Search for the cell housing the specified text and yield its (X, Y) center coordinate. 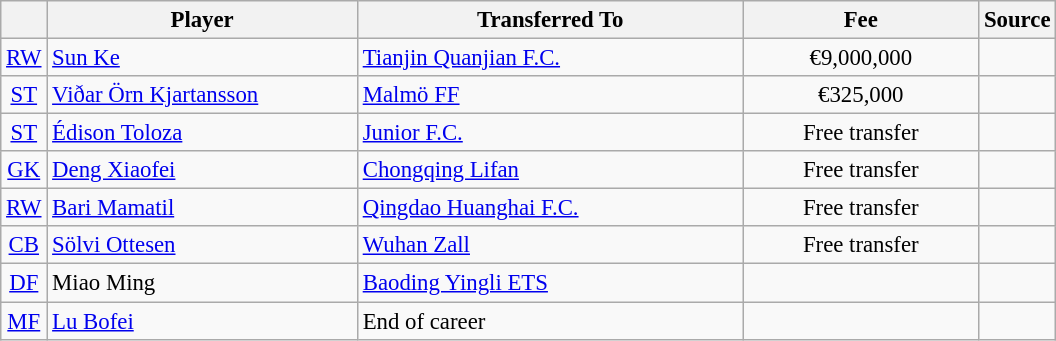
CB (24, 245)
Sölvi Ottesen (202, 245)
GK (24, 170)
€9,000,000 (861, 58)
Transferred To (550, 20)
Miao Ming (202, 283)
MF (24, 321)
Lu Bofei (202, 321)
Fee (861, 20)
Player (202, 20)
Baoding Yingli ETS (550, 283)
Source (1018, 20)
Viðar Örn Kjartansson (202, 95)
Sun Ke (202, 58)
Chongqing Lifan (550, 170)
Tianjin Quanjian F.C. (550, 58)
Wuhan Zall (550, 245)
Malmö FF (550, 95)
€325,000 (861, 95)
End of career (550, 321)
Junior F.C. (550, 133)
Bari Mamatil (202, 208)
DF (24, 283)
Deng Xiaofei (202, 170)
Édison Toloza (202, 133)
Qingdao Huanghai F.C. (550, 208)
